From the cell containing the given text, extract its center point as [x, y] coordinate. 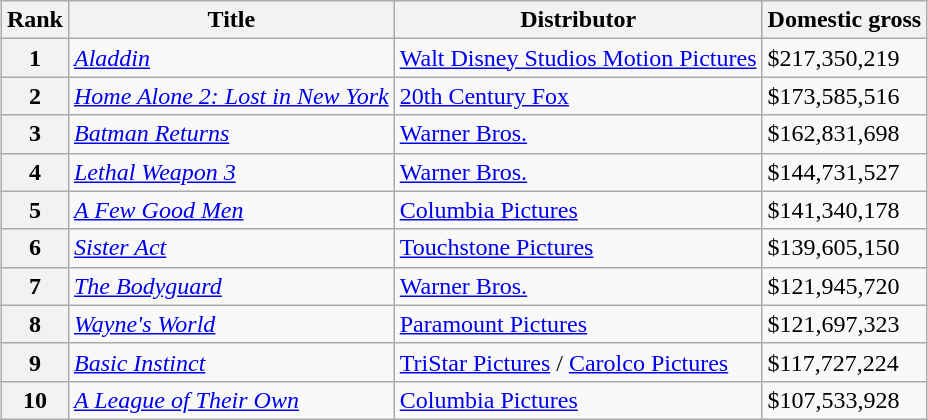
3 [34, 134]
8 [34, 324]
Rank [34, 20]
$139,605,150 [844, 248]
A League of Their Own [231, 400]
Batman Returns [231, 134]
Basic Instinct [231, 362]
Domestic gross [844, 20]
$121,945,720 [844, 286]
1 [34, 58]
TriStar Pictures / Carolco Pictures [578, 362]
A Few Good Men [231, 210]
The Bodyguard [231, 286]
2 [34, 96]
6 [34, 248]
Walt Disney Studios Motion Pictures [578, 58]
Touchstone Pictures [578, 248]
Home Alone 2: Lost in New York [231, 96]
20th Century Fox [578, 96]
$162,831,698 [844, 134]
9 [34, 362]
$117,727,224 [844, 362]
Sister Act [231, 248]
Wayne's World [231, 324]
Lethal Weapon 3 [231, 172]
$141,340,178 [844, 210]
Distributor [578, 20]
Paramount Pictures [578, 324]
Aladdin [231, 58]
4 [34, 172]
7 [34, 286]
5 [34, 210]
Title [231, 20]
$107,533,928 [844, 400]
$144,731,527 [844, 172]
$217,350,219 [844, 58]
10 [34, 400]
$173,585,516 [844, 96]
$121,697,323 [844, 324]
